Pinpoint the cell where the given text exists, returning its [x, y] midpoint coordinate. 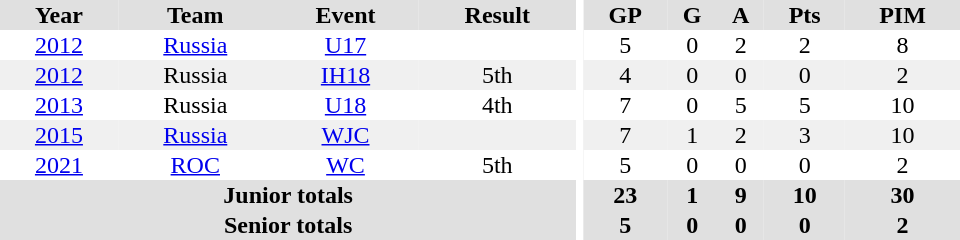
U18 [346, 105]
IH18 [346, 75]
Year [59, 15]
4 [625, 75]
9 [740, 195]
WJC [346, 135]
3 [804, 135]
WC [346, 165]
ROC [196, 165]
Team [196, 15]
2021 [59, 165]
Pts [804, 15]
8 [902, 45]
G [692, 15]
30 [902, 195]
2015 [59, 135]
Event [346, 15]
GP [625, 15]
2013 [59, 105]
23 [625, 195]
U17 [346, 45]
Result [497, 15]
Senior totals [288, 225]
4th [497, 105]
Junior totals [288, 195]
A [740, 15]
PIM [902, 15]
